Identify which cell holds the provided text, then report its [x, y] central coordinate. 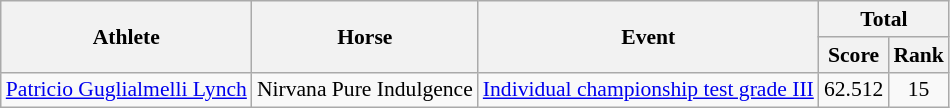
Individual championship test grade III [648, 90]
Rank [918, 55]
Patricio Guglialmelli Lynch [126, 90]
Athlete [126, 36]
Horse [365, 36]
62.512 [854, 90]
Event [648, 36]
Nirvana Pure Indulgence [365, 90]
Score [854, 55]
15 [918, 90]
Total [884, 19]
